Return [X, Y] of the center of cell containing provided text 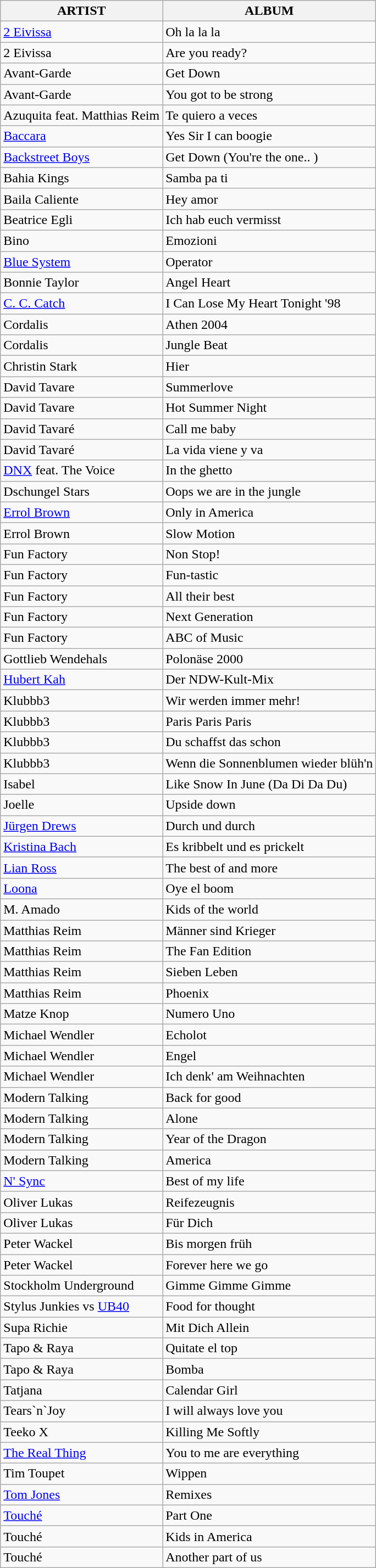
Engel [269, 1056]
Hubert Kah [81, 680]
Kristina Bach [81, 847]
Yes Sir I can boogie [269, 136]
You to me are everything [269, 1453]
Loona [81, 888]
Tim Toupet [81, 1474]
Dschungel Stars [81, 491]
Der NDW-Kult-Mix [269, 680]
Best of my life [269, 1181]
Durch und durch [269, 826]
Mit Dich Allein [269, 1328]
Jungle Beat [269, 345]
Baccara [81, 136]
The Fan Edition [269, 951]
Für Dich [269, 1223]
Samba pa ti [269, 178]
Get Down (You're the one.. ) [269, 157]
Remixes [269, 1494]
Oops we are in the jungle [269, 491]
Männer sind Krieger [269, 931]
Backstreet Boys [81, 157]
Killing Me Softly [269, 1432]
Isabel [81, 784]
Fun-tastic [269, 575]
Gottlieb Wendehals [81, 659]
Teeko X [81, 1432]
Paris Paris Paris [269, 721]
Stockholm Underground [81, 1286]
You got to be strong [269, 94]
N' Sync [81, 1181]
The Real Thing [81, 1453]
Oye el boom [269, 888]
Ich denk' am Weihnachten [269, 1077]
Get Down [269, 74]
Numero Uno [269, 1014]
Upside down [269, 805]
ALBUM [269, 11]
Bahia Kings [81, 178]
Operator [269, 262]
Kids in America [269, 1536]
Jürgen Drews [81, 826]
Azuquita feat. Matthias Reim [81, 115]
Gimme Gimme Gimme [269, 1286]
Du schaffst das schon [269, 742]
Forever here we go [269, 1264]
Matze Knop [81, 1014]
Wippen [269, 1474]
Es kribbelt und es prickelt [269, 847]
Phoenix [269, 993]
Athen 2004 [269, 324]
The best of and more [269, 867]
Stylus Junkies vs UB40 [81, 1307]
Are you ready? [269, 53]
All their best [269, 596]
M. Amado [81, 909]
Sieben Leben [269, 972]
Oh la la la [269, 32]
Tom Jones [81, 1494]
DNX feat. The Voice [81, 471]
Ich hab euch vermisst [269, 220]
ABC of Music [269, 638]
Baila Caliente [81, 199]
Bino [81, 240]
In the ghetto [269, 471]
Year of the Dragon [269, 1139]
Wenn die Sonnenblumen wieder blüh'n [269, 763]
Echolot [269, 1035]
Tatjana [81, 1390]
Hier [269, 366]
Quitate el top [269, 1348]
Lian Ross [81, 867]
I Can Lose My Heart Tonight '98 [269, 304]
Summerlove [269, 387]
La vida viene y va [269, 450]
Tears`n`Joy [81, 1411]
Emozioni [269, 240]
Bis morgen früh [269, 1244]
Non Stop! [269, 554]
Joelle [81, 805]
Alone [269, 1118]
Call me baby [269, 429]
Beatrice Egli [81, 220]
Hot Summer Night [269, 408]
Wir werden immer mehr! [269, 701]
Calendar Girl [269, 1390]
Christin Stark [81, 366]
ARTIST [81, 11]
Only in America [269, 512]
Angel Heart [269, 283]
Polonäse 2000 [269, 659]
Blue System [81, 262]
Reifezeugnis [269, 1202]
Food for thought [269, 1307]
I will always love you [269, 1411]
Like Snow In June (Da Di Da Du) [269, 784]
Bonnie Taylor [81, 283]
Hey amor [269, 199]
Back for good [269, 1097]
America [269, 1160]
Supa Richie [81, 1328]
Next Generation [269, 617]
Bomba [269, 1369]
Another part of us [269, 1557]
Part One [269, 1515]
Te quiero a veces [269, 115]
Kids of the world [269, 909]
C. C. Catch [81, 304]
Slow Motion [269, 533]
